Scan for the cell matching the given text and deliver its (x, y) coordinate at center. 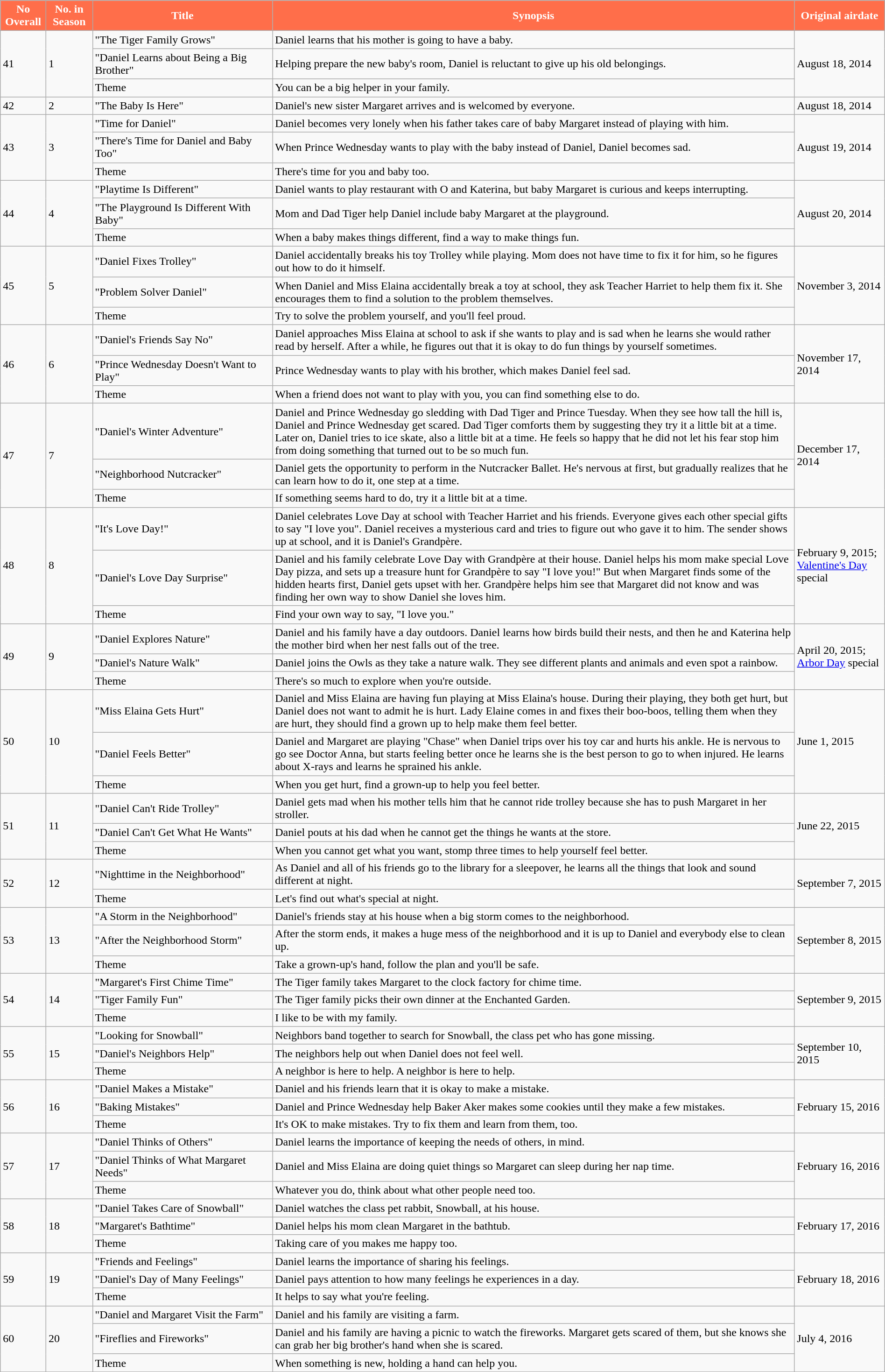
57 (23, 1167)
November 17, 2014 (839, 364)
February 18, 2016 (839, 1279)
"Daniel Fixes Trolley" (183, 262)
16 (69, 1106)
No. in Season (69, 16)
47 (23, 455)
After the storm ends, it makes a huge mess of the neighborhood and it is up to Daniel and everybody else to clean up. (534, 941)
When Prince Wednesday wants to play with the baby instead of Daniel, Daniel becomes sad. (534, 148)
7 (69, 455)
If something seems hard to do, try it a little bit at a time. (534, 498)
"A Storm in the Neighborhood" (183, 916)
Daniel and his friends learn that it is okay to make a mistake. (534, 1089)
"Daniel's Friends Say No" (183, 340)
"Prince Wednesday Doesn't Want to Play" (183, 371)
55 (23, 1053)
"Daniel Takes Care of Snowball" (183, 1208)
"Daniel's Nature Walk" (183, 663)
8 (69, 565)
A neighbor is here to help. A neighbor is here to help. (534, 1071)
50 (23, 741)
"Daniel Feels Better" (183, 754)
54 (23, 1000)
Prince Wednesday wants to play with his brother, which makes Daniel feel sad. (534, 371)
"Daniel's Day of Many Feelings" (183, 1279)
When you get hurt, find a grown-up to help you feel better. (534, 784)
"Problem Solver Daniel" (183, 291)
Let's find out what's special at night. (534, 898)
Try to solve the problem yourself, and you'll feel proud. (534, 316)
48 (23, 565)
As Daniel and all of his friends go to the library for a sleepover, he learns all the things that look and sound different at night. (534, 874)
43 (23, 148)
June 1, 2015 (839, 741)
5 (69, 285)
Original airdate (839, 16)
"Miss Elaina Gets Hurt" (183, 711)
Mom and Dad Tiger help Daniel include baby Margaret at the playground. (534, 213)
Daniel watches the class pet rabbit, Snowball, at his house. (534, 1208)
52 (23, 884)
No Overall (23, 16)
15 (69, 1053)
Daniel pouts at his dad when he cannot get the things he wants at the store. (534, 833)
November 3, 2014 (839, 285)
3 (69, 148)
February 16, 2016 (839, 1167)
11 (69, 827)
"Fireflies and Fireworks" (183, 1338)
56 (23, 1106)
There's time for you and baby too. (534, 171)
1 (69, 64)
The Tiger family takes Margaret to the clock factory for chime time. (534, 982)
"Daniel Makes a Mistake" (183, 1089)
"There's Time for Daniel and Baby Too" (183, 148)
"Tiger Family Fun" (183, 1000)
Daniel and his family are visiting a farm. (534, 1315)
Find your own way to say, "I love you." (534, 615)
"Daniel's Love Day Surprise" (183, 578)
September 8, 2015 (839, 941)
The neighbors help out when Daniel does not feel well. (534, 1053)
August 20, 2014 (839, 213)
60 (23, 1338)
59 (23, 1279)
13 (69, 941)
Daniel joins the Owls as they take a nature walk. They see different plants and animals and even spot a rainbow. (534, 663)
Daniel helps his mom clean Margaret in the bathtub. (534, 1226)
53 (23, 941)
July 4, 2016 (839, 1338)
Daniel becomes very lonely when his father takes care of baby Margaret instead of playing with him. (534, 123)
"It's Love Day!" (183, 529)
Daniel's new sister Margaret arrives and is welcomed by everyone. (534, 106)
"The Playground Is Different With Baby" (183, 213)
46 (23, 364)
It's OK to make mistakes. Try to fix them and learn from them, too. (534, 1124)
When a friend does not want to play with you, you can find something else to do. (534, 395)
"Friends and Feelings" (183, 1261)
"Daniel Thinks of What Margaret Needs" (183, 1167)
12 (69, 884)
September 10, 2015 (839, 1053)
9 (69, 657)
"Daniel and Margaret Visit the Farm" (183, 1315)
14 (69, 1000)
Daniel and Prince Wednesday help Baker Aker makes some cookies until they make a few mistakes. (534, 1106)
Daniel learns that his mother is going to have a baby. (534, 40)
42 (23, 106)
August 19, 2014 (839, 148)
Whatever you do, think about what other people need too. (534, 1190)
Helping prepare the new baby's room, Daniel is reluctant to give up his old belongings. (534, 64)
Daniel gets mad when his mother tells him that he cannot ride trolley because she has to push Margaret in her stroller. (534, 809)
You can be a big helper in your family. (534, 88)
58 (23, 1226)
20 (69, 1338)
"Baking Mistakes" (183, 1106)
Taking care of you makes me happy too. (534, 1244)
Neighbors band together to search for Snowball, the class pet who has gone missing. (534, 1035)
"Margaret's First Chime Time" (183, 982)
February 17, 2016 (839, 1226)
"Daniel's Winter Adventure" (183, 431)
Daniel's friends stay at his house when a big storm comes to the neighborhood. (534, 916)
Daniel wants to play restaurant with O and Katerina, but baby Margaret is curious and keeps interrupting. (534, 189)
"Daniel Explores Nature" (183, 639)
Daniel and Miss Elaina are doing quiet things so Margaret can sleep during her nap time. (534, 1167)
"After the Neighborhood Storm" (183, 941)
Title (183, 16)
4 (69, 213)
September 9, 2015 (839, 1000)
It helps to say what you're feeling. (534, 1297)
When a baby makes things different, find a way to make things fun. (534, 237)
10 (69, 741)
December 17, 2014 (839, 455)
When something is new, holding a hand can help you. (534, 1363)
"Daniel Can't Ride Trolley" (183, 809)
There's so much to explore when you're outside. (534, 680)
I like to be with my family. (534, 1018)
6 (69, 364)
February 15, 2016 (839, 1106)
When you cannot get what you want, stomp three times to help yourself feel better. (534, 850)
"Nighttime in the Neighborhood" (183, 874)
2 (69, 106)
"Daniel Thinks of Others" (183, 1142)
"Time for Daniel" (183, 123)
51 (23, 827)
Daniel learns the importance of keeping the needs of others, in mind. (534, 1142)
"Daniel Learns about Being a Big Brother" (183, 64)
Daniel learns the importance of sharing his feelings. (534, 1261)
June 22, 2015 (839, 827)
49 (23, 657)
Daniel accidentally breaks his toy Trolley while playing. Mom does not have time to fix it for him, so he figures out how to do it himself. (534, 262)
February 9, 2015; Valentine's Day special (839, 565)
44 (23, 213)
"The Baby Is Here" (183, 106)
Take a grown-up's hand, follow the plan and you'll be safe. (534, 964)
"The Tiger Family Grows" (183, 40)
Daniel pays attention to how many feelings he experiences in a day. (534, 1279)
"Daniel's Neighbors Help" (183, 1053)
"Daniel Can't Get What He Wants" (183, 833)
41 (23, 64)
April 20, 2015; Arbor Day special (839, 657)
"Neighborhood Nutcracker" (183, 474)
"Looking for Snowball" (183, 1035)
"Playtime Is Different" (183, 189)
The Tiger family picks their own dinner at the Enchanted Garden. (534, 1000)
Synopsis (534, 16)
"Margaret's Bathtime" (183, 1226)
45 (23, 285)
19 (69, 1279)
18 (69, 1226)
September 7, 2015 (839, 884)
17 (69, 1167)
